Provide the [x, y] coordinate of the cell's center where the given text is located.  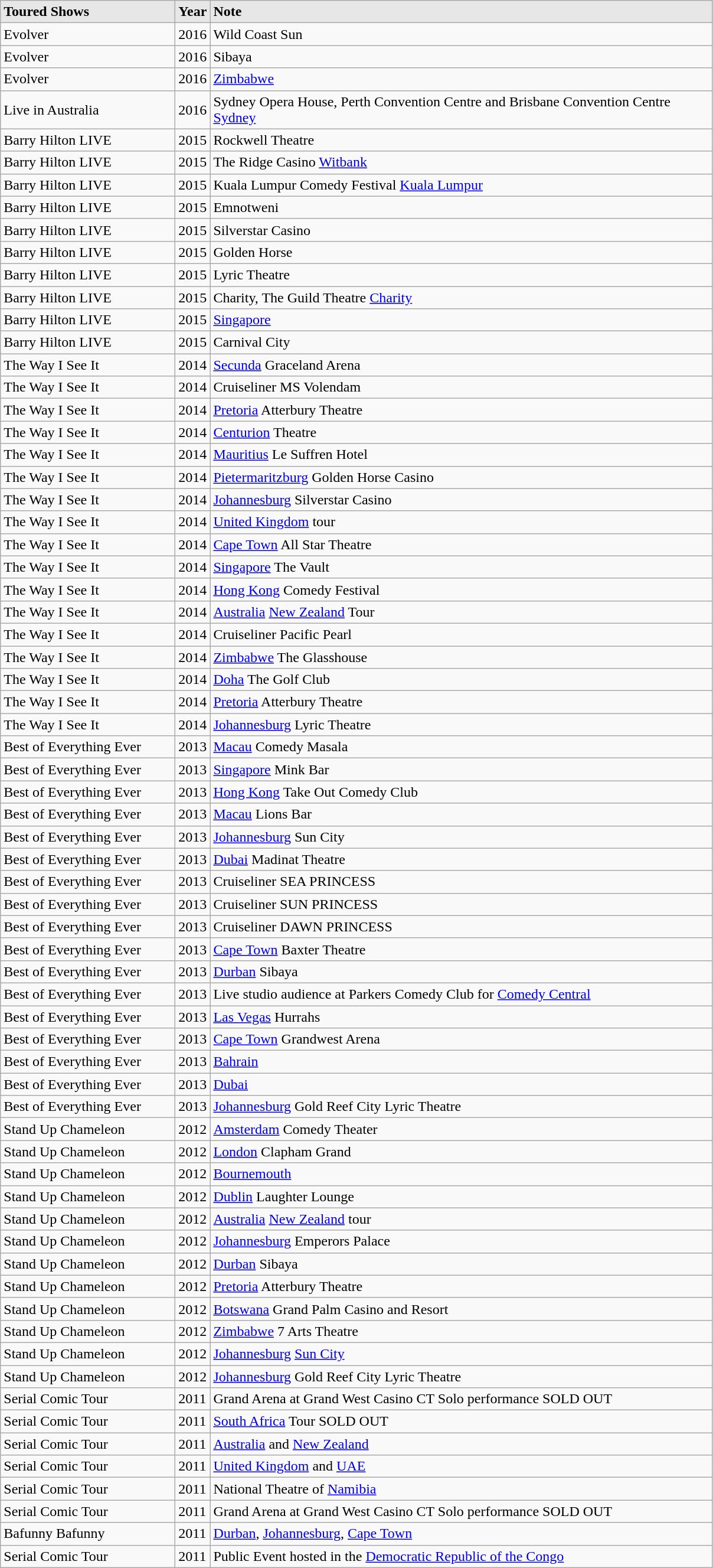
Dubai Madinat Theatre [462, 859]
Las Vegas Hurrahs [462, 1016]
Singapore [462, 320]
Year [192, 12]
Cape Town Grandwest Arena [462, 1039]
Bahrain [462, 1062]
Toured Shows [88, 12]
Zimbabwe [462, 79]
Cruiseliner DAWN PRINCESS [462, 927]
Mauritius Le Suffren Hotel [462, 455]
Charity, The Guild Theatre Charity [462, 297]
Cruiseliner SEA PRINCESS [462, 882]
Pietermaritzburg Golden Horse Casino [462, 477]
Cruiseliner Pacific Pearl [462, 634]
Kuala Lumpur Comedy Festival Kuala Lumpur [462, 185]
Note [462, 12]
Cruiseliner MS Volendam [462, 387]
Sydney Opera House, Perth Convention Centre and Brisbane Convention Centre Sydney [462, 110]
Australia New Zealand Tour [462, 612]
Hong Kong Comedy Festival [462, 589]
National Theatre of Namibia [462, 1489]
Wild Coast Sun [462, 34]
Bafunny Bafunny [88, 1534]
United Kingdom and UAE [462, 1466]
Macau Comedy Masala [462, 747]
Silverstar Casino [462, 230]
Cruiseliner SUN PRINCESS [462, 904]
Johannesburg Lyric Theatre [462, 725]
Emnotweni [462, 207]
The Ridge Casino Witbank [462, 162]
Doha The Golf Club [462, 680]
Macau Lions Bar [462, 814]
Zimbabwe 7 Arts Theatre [462, 1331]
Cape Town Baxter Theatre [462, 949]
Live studio audience at Parkers Comedy Club for Comedy Central [462, 994]
Sibaya [462, 57]
Durban, Johannesburg, Cape Town [462, 1534]
Centurion Theatre [462, 432]
Johannesburg Emperors Palace [462, 1241]
Amsterdam Comedy Theater [462, 1129]
Golden Horse [462, 252]
Carnival City [462, 343]
Australia and New Zealand [462, 1444]
Rockwell Theatre [462, 140]
Zimbabwe The Glasshouse [462, 657]
Singapore The Vault [462, 567]
London Clapham Grand [462, 1152]
Dubai [462, 1084]
Lyric Theatre [462, 275]
Australia New Zealand tour [462, 1219]
Dublin Laughter Lounge [462, 1197]
Hong Kong Take Out Comedy Club [462, 792]
Botswana Grand Palm Casino and Resort [462, 1309]
Johannesburg Silverstar Casino [462, 500]
Live in Australia [88, 110]
Bournemouth [462, 1174]
Public Event hosted in the Democratic Republic of the Congo [462, 1556]
Secunda Graceland Arena [462, 365]
Cape Town All Star Theatre [462, 545]
South Africa Tour SOLD OUT [462, 1422]
United Kingdom tour [462, 522]
Singapore Mink Bar [462, 770]
